Capture the cell that displays the provided text and extract its [X, Y] central coordinate. 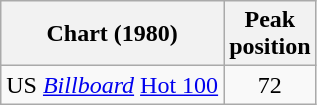
US Billboard Hot 100 [112, 85]
72 [270, 85]
Chart (1980) [112, 34]
Peakposition [270, 34]
